Scan for the cell matching the given text and deliver its (x, y) coordinate at center. 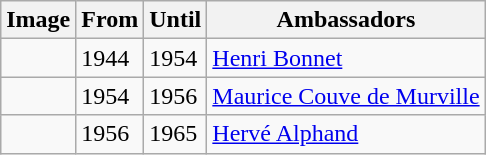
Image (38, 20)
1944 (110, 58)
Until (176, 20)
Maurice Couve de Murville (346, 96)
Ambassadors (346, 20)
Henri Bonnet (346, 58)
From (110, 20)
Hervé Alphand (346, 134)
1965 (176, 134)
